For the text-containing cell, return its midpoint in (X, Y) coordinate format. 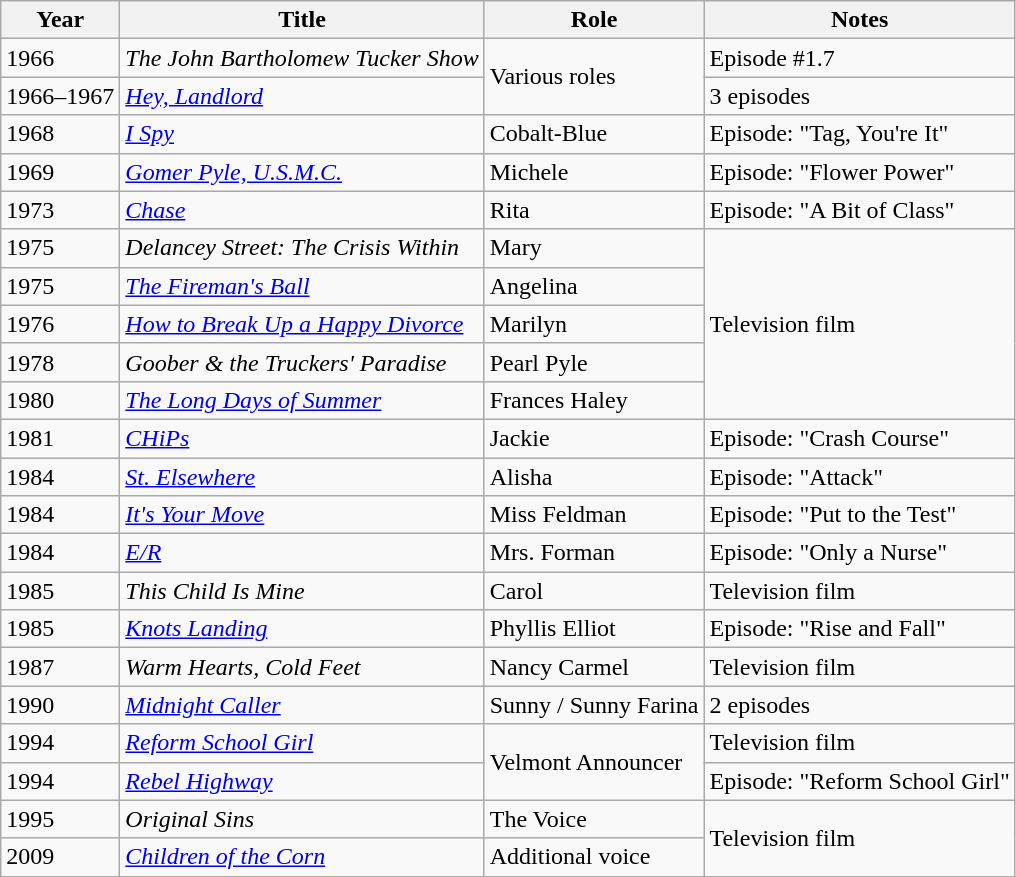
Rebel Highway (302, 781)
Episode: "Attack" (860, 477)
I Spy (302, 134)
How to Break Up a Happy Divorce (302, 324)
Episode: "A Bit of Class" (860, 210)
1968 (60, 134)
1966–1967 (60, 96)
Goober & the Truckers' Paradise (302, 362)
Knots Landing (302, 629)
Episode: "Tag, You're It" (860, 134)
2 episodes (860, 705)
Title (302, 20)
The John Bartholomew Tucker Show (302, 58)
Michele (594, 172)
1976 (60, 324)
Various roles (594, 77)
Episode: "Reform School Girl" (860, 781)
Mary (594, 248)
Role (594, 20)
Notes (860, 20)
It's Your Move (302, 515)
1973 (60, 210)
Miss Feldman (594, 515)
Cobalt-Blue (594, 134)
Additional voice (594, 857)
Delancey Street: The Crisis Within (302, 248)
Children of the Corn (302, 857)
Episode: "Put to the Test" (860, 515)
2009 (60, 857)
Original Sins (302, 819)
Carol (594, 591)
1969 (60, 172)
Episode: "Rise and Fall" (860, 629)
Phyllis Elliot (594, 629)
1978 (60, 362)
Warm Hearts, Cold Feet (302, 667)
The Fireman's Ball (302, 286)
Episode: "Flower Power" (860, 172)
Marilyn (594, 324)
1987 (60, 667)
E/R (302, 553)
The Long Days of Summer (302, 400)
1980 (60, 400)
Chase (302, 210)
Velmont Announcer (594, 762)
Alisha (594, 477)
1990 (60, 705)
1966 (60, 58)
Episode: "Crash Course" (860, 438)
Midnight Caller (302, 705)
Nancy Carmel (594, 667)
Jackie (594, 438)
Rita (594, 210)
1981 (60, 438)
Frances Haley (594, 400)
Reform School Girl (302, 743)
Gomer Pyle, U.S.M.C. (302, 172)
1995 (60, 819)
Year (60, 20)
Pearl Pyle (594, 362)
Mrs. Forman (594, 553)
St. Elsewhere (302, 477)
Hey, Landlord (302, 96)
3 episodes (860, 96)
CHiPs (302, 438)
Episode #1.7 (860, 58)
Sunny / Sunny Farina (594, 705)
This Child Is Mine (302, 591)
Angelina (594, 286)
Episode: "Only a Nurse" (860, 553)
The Voice (594, 819)
